From the cell containing the given text, extract its center point as (X, Y) coordinate. 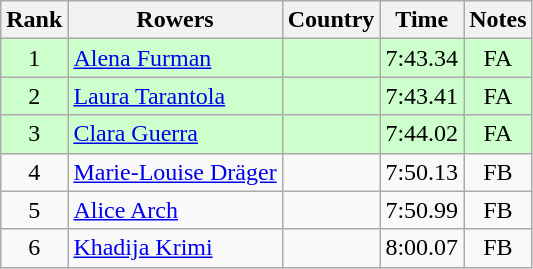
2 (34, 96)
7:44.02 (422, 134)
Marie-Louise Dräger (175, 172)
7:43.34 (422, 58)
Clara Guerra (175, 134)
5 (34, 210)
7:43.41 (422, 96)
3 (34, 134)
4 (34, 172)
Rank (34, 20)
Notes (498, 20)
7:50.13 (422, 172)
1 (34, 58)
8:00.07 (422, 248)
Alice Arch (175, 210)
7:50.99 (422, 210)
Alena Furman (175, 58)
Laura Tarantola (175, 96)
Country (331, 20)
Time (422, 20)
Khadija Krimi (175, 248)
6 (34, 248)
Rowers (175, 20)
